Locate the cell with the specified text and output its [x, y] center coordinate. 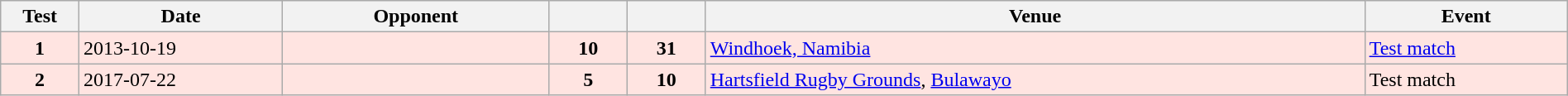
2017-07-22 [180, 79]
2 [40, 79]
Hartsfield Rugby Grounds, Bulawayo [1035, 79]
Opponent [416, 17]
31 [667, 48]
2013-10-19 [180, 48]
Date [180, 17]
Event [1465, 17]
Test [40, 17]
Windhoek, Namibia [1035, 48]
Venue [1035, 17]
5 [589, 79]
1 [40, 48]
